Find where the given text appears and provide that cell's center as (x, y) coordinate. 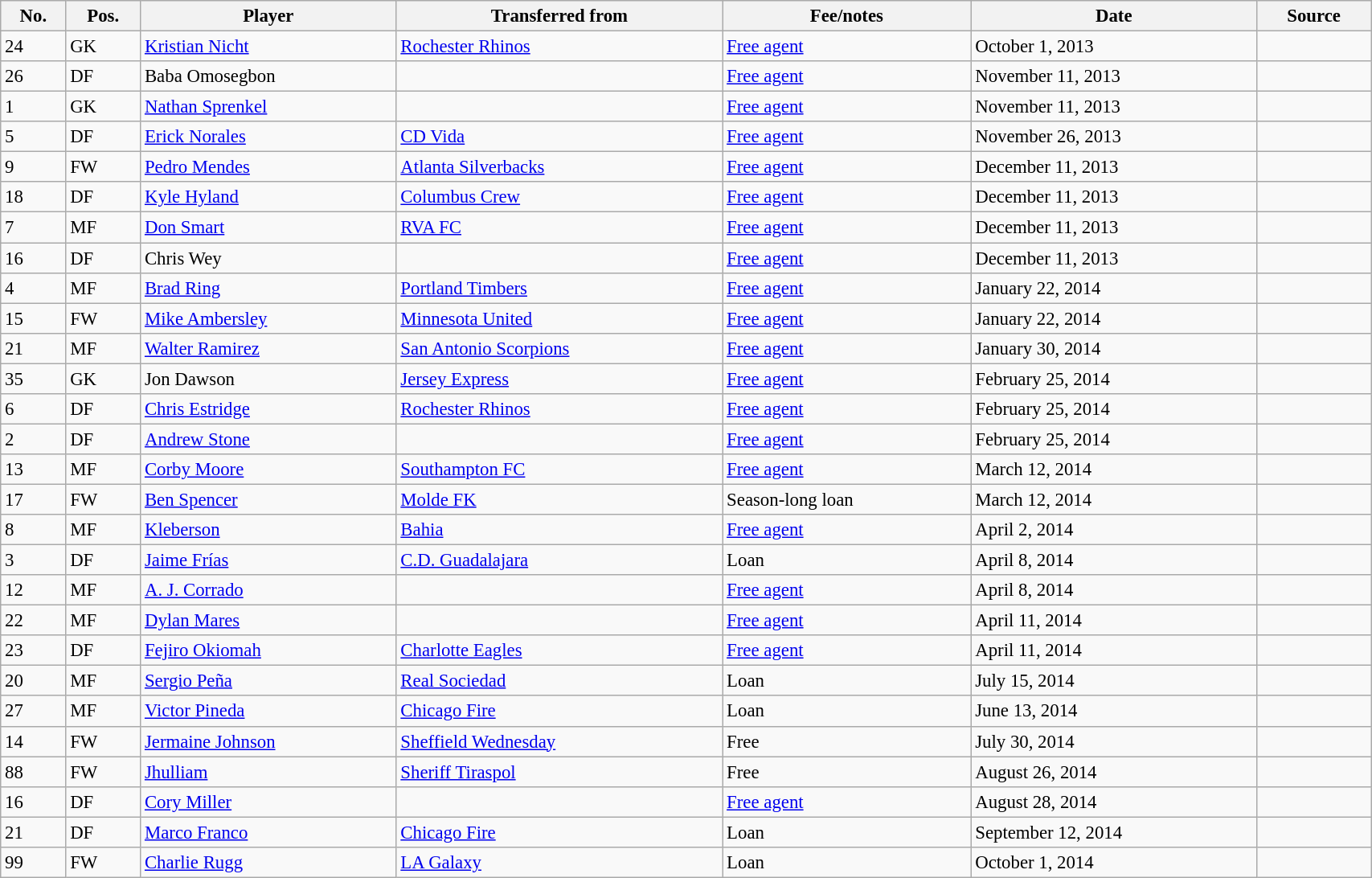
August 26, 2014 (1114, 772)
Sergio Peña (268, 681)
Brad Ring (268, 288)
Transferred from (559, 16)
4 (34, 288)
Charlie Rugg (268, 863)
October 1, 2014 (1114, 863)
88 (34, 772)
July 30, 2014 (1114, 741)
Bahia (559, 530)
Pos. (103, 16)
35 (34, 379)
July 15, 2014 (1114, 681)
June 13, 2014 (1114, 712)
Molde FK (559, 499)
Erick Norales (268, 137)
Player (268, 16)
23 (34, 650)
A. J. Corrado (268, 590)
5 (34, 137)
CD Vida (559, 137)
Sheriff Tiraspol (559, 772)
Date (1114, 16)
Mike Ambersley (268, 318)
13 (34, 470)
Andrew Stone (268, 439)
24 (34, 47)
Kyle Hyland (268, 197)
Jhulliam (268, 772)
Charlotte Eagles (559, 650)
99 (34, 863)
August 28, 2014 (1114, 802)
Kristian Nicht (268, 47)
Jaime Frías (268, 560)
22 (34, 621)
Baba Omosegbon (268, 76)
Real Sociedad (559, 681)
Nathan Sprenkel (268, 107)
1 (34, 107)
2 (34, 439)
San Antonio Scorpions (559, 348)
Marco Franco (268, 832)
November 26, 2013 (1114, 137)
15 (34, 318)
Fejiro Okiomah (268, 650)
18 (34, 197)
Cory Miller (268, 802)
Jon Dawson (268, 379)
6 (34, 409)
Don Smart (268, 228)
12 (34, 590)
Ben Spencer (268, 499)
No. (34, 16)
January 30, 2014 (1114, 348)
Chris Wey (268, 258)
7 (34, 228)
Source (1314, 16)
8 (34, 530)
14 (34, 741)
3 (34, 560)
Atlanta Silverbacks (559, 167)
Southampton FC (559, 470)
26 (34, 76)
September 12, 2014 (1114, 832)
LA Galaxy (559, 863)
Walter Ramirez (268, 348)
Jersey Express (559, 379)
C.D. Guadalajara (559, 560)
17 (34, 499)
Pedro Mendes (268, 167)
Victor Pineda (268, 712)
27 (34, 712)
Columbus Crew (559, 197)
Chris Estridge (268, 409)
Jermaine Johnson (268, 741)
April 2, 2014 (1114, 530)
9 (34, 167)
Sheffield Wednesday (559, 741)
20 (34, 681)
Fee/notes (847, 16)
Corby Moore (268, 470)
Portland Timbers (559, 288)
October 1, 2013 (1114, 47)
Kleberson (268, 530)
RVA FC (559, 228)
Dylan Mares (268, 621)
Season-long loan (847, 499)
Minnesota United (559, 318)
